Pinpoint the cell where the given text exists, returning its [X, Y] midpoint coordinate. 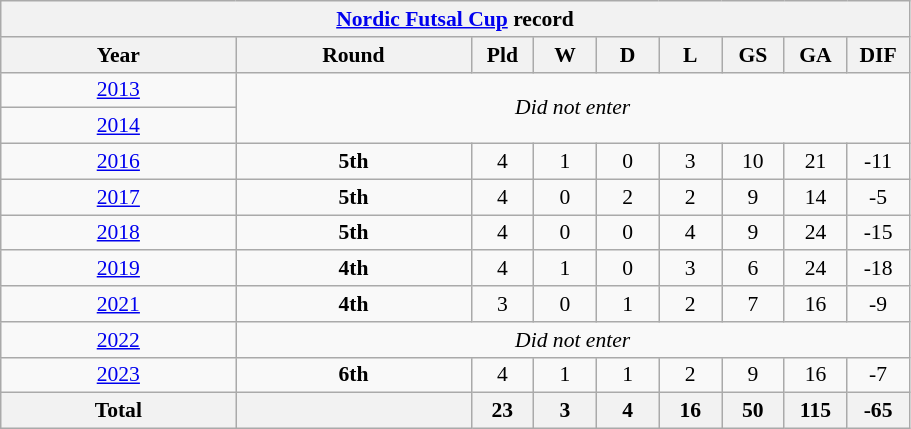
-11 [878, 162]
-9 [878, 304]
GA [816, 55]
-18 [878, 269]
2018 [118, 233]
2017 [118, 197]
14 [816, 197]
Pld [502, 55]
10 [754, 162]
21 [816, 162]
D [628, 55]
-7 [878, 375]
2016 [118, 162]
2014 [118, 126]
2022 [118, 340]
Round [354, 55]
-15 [878, 233]
2021 [118, 304]
Nordic Futsal Cup record [456, 19]
2023 [118, 375]
Year [118, 55]
23 [502, 411]
50 [754, 411]
GS [754, 55]
Total [118, 411]
-65 [878, 411]
2013 [118, 90]
W [566, 55]
2019 [118, 269]
115 [816, 411]
L [690, 55]
7 [754, 304]
-5 [878, 197]
6 [754, 269]
6th [354, 375]
DIF [878, 55]
